Output the (x, y) coordinate of the center of the cell containing the given text.  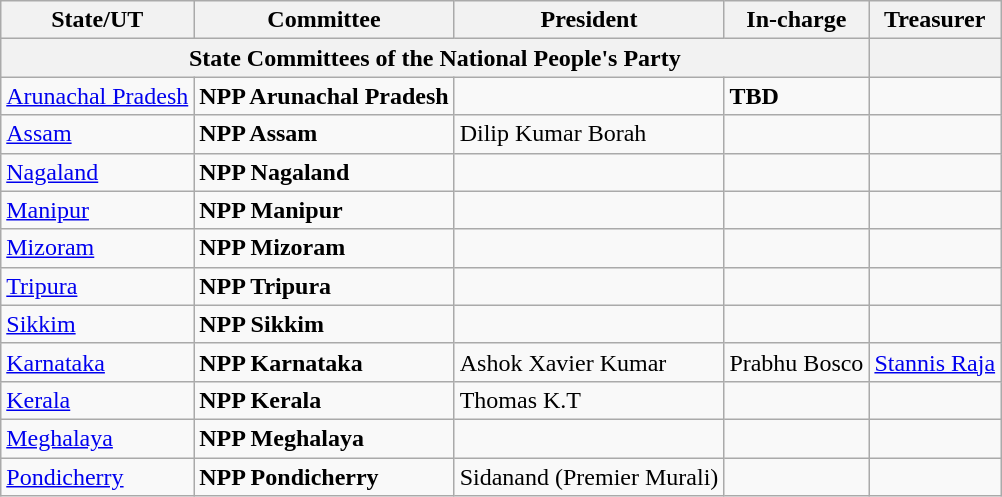
Meghalaya (98, 438)
Sikkim (98, 324)
Mizoram (98, 248)
NPP Karnataka (324, 362)
State Committees of the National People's Party (435, 58)
Committee (324, 20)
Treasurer (935, 20)
Ashok Xavier Kumar (589, 362)
NPP Pondicherry (324, 477)
TBD (796, 96)
Assam (98, 134)
NPP Mizoram (324, 248)
NPP Arunachal Pradesh (324, 96)
Arunachal Pradesh (98, 96)
NPP Manipur (324, 210)
Pondicherry (98, 477)
State/UT (98, 20)
Karnataka (98, 362)
Dilip Kumar Borah (589, 134)
Nagaland (98, 172)
Tripura (98, 286)
Thomas K.T (589, 400)
Stannis Raja (935, 362)
NPP Sikkim (324, 324)
NPP Kerala (324, 400)
Sidanand (Premier Murali) (589, 477)
President (589, 20)
NPP Tripura (324, 286)
Manipur (98, 210)
Prabhu Bosco (796, 362)
NPP Nagaland (324, 172)
NPP Assam (324, 134)
Kerala (98, 400)
In-charge (796, 20)
NPP Meghalaya (324, 438)
